Identify which cell holds the provided text, then report its (x, y) central coordinate. 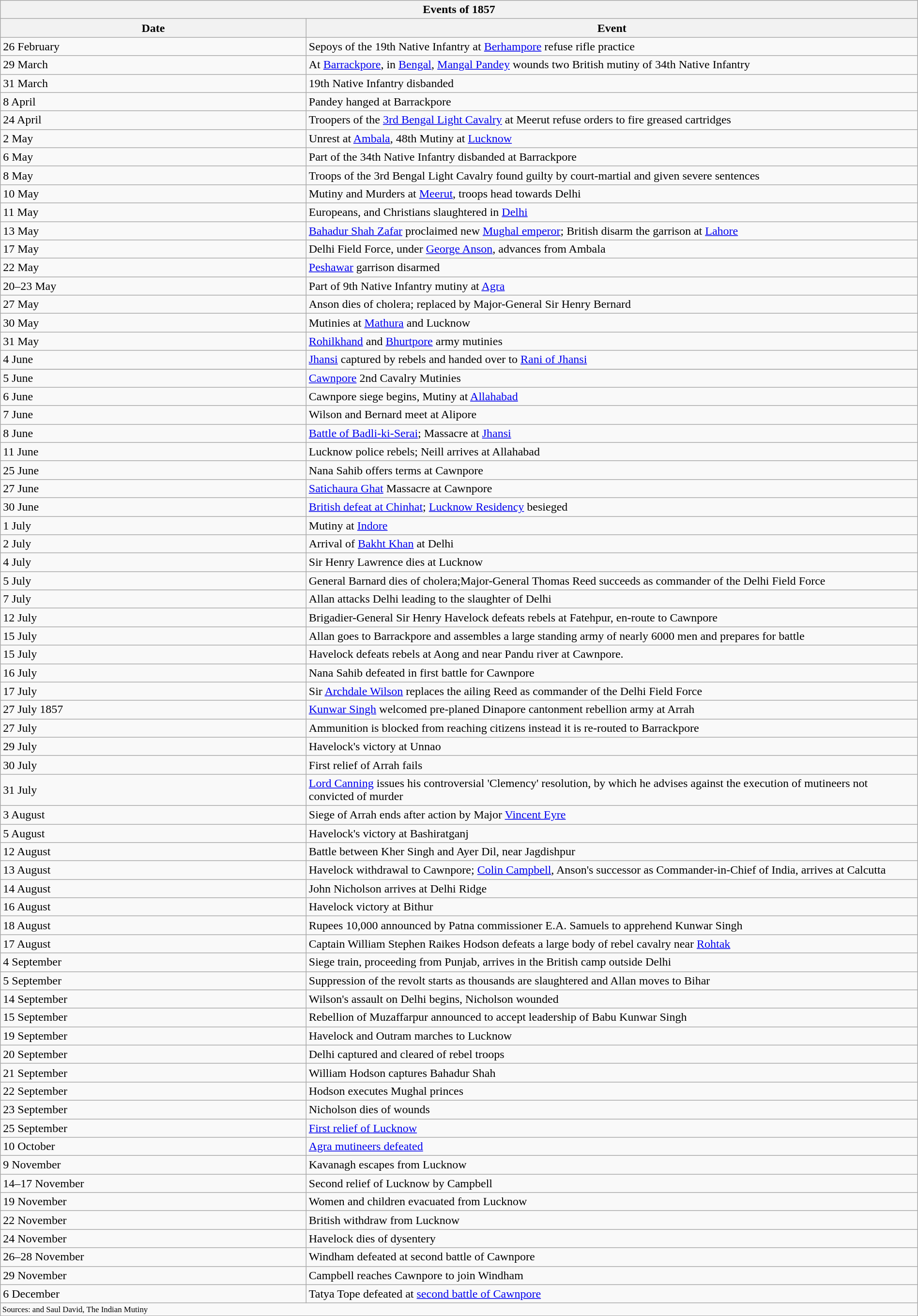
1 July (153, 525)
Delhi Field Force, under George Anson, advances from Ambala (612, 249)
17 May (153, 249)
Sources: and Saul David, The Indian Mutiny (459, 1309)
Mutinies at Mathura and Lucknow (612, 323)
31 July (153, 790)
Lord Canning issues his controversial 'Clemency' resolution, by which he advises against the execution of mutineers not convicted of murder (612, 790)
At Barrackpore, in Bengal, Mangal Pandey wounds two British mutiny of 34th Native Infantry (612, 65)
6 December (153, 1294)
Ammunition is blocked from reaching citizens instead it is re-routed to Barrackpore (612, 728)
25 June (153, 470)
30 May (153, 323)
Havelock's victory at Bashiratganj (612, 833)
Havelock victory at Bithur (612, 907)
Lucknow police rebels; Neill arrives at Allahabad (612, 452)
5 August (153, 833)
6 May (153, 157)
17 August (153, 944)
Date (153, 28)
2 July (153, 544)
26–28 November (153, 1257)
Havelock dies of dysentery (612, 1239)
Troops of the 3rd Bengal Light Cavalry found guilty by court-martial and given severe sentences (612, 175)
18 August (153, 925)
Allan goes to Barrackpore and assembles a large standing army of nearly 6000 men and prepares for battle (612, 636)
14–17 November (153, 1183)
Nicholson dies of wounds (612, 1109)
8 June (153, 433)
19 September (153, 1036)
Rohilkhand and Bhurtpore army mutinies (612, 341)
Sir Henry Lawrence dies at Lucknow (612, 562)
19th Native Infantry disbanded (612, 83)
5 September (153, 981)
Jhansi captured by rebels and handed over to Rani of Jhansi (612, 360)
20–23 May (153, 286)
16 July (153, 673)
Hodson executes Mughal princes (612, 1091)
4 September (153, 962)
Havelock withdrawal to Cawnpore; Colin Campbell, Anson's successor as Commander-in-Chief of India, arrives at Calcutta (612, 870)
8 April (153, 102)
Rebellion of Muzaffarpur announced to accept leadership of Babu Kunwar Singh (612, 1017)
7 July (153, 599)
24 April (153, 120)
13 August (153, 870)
Campbell reaches Cawnpore to join Windham (612, 1275)
Kunwar Singh welcomed pre-planed Dinapore cantonment rebellion army at Arrah (612, 710)
21 September (153, 1073)
30 June (153, 507)
Events of 1857 (459, 10)
Havelock and Outram marches to Lucknow (612, 1036)
31 March (153, 83)
13 May (153, 231)
Unrest at Ambala, 48th Mutiny at Lucknow (612, 138)
Siege train, proceeding from Punjab, arrives in the British camp outside Delhi (612, 962)
Peshawar garrison disarmed (612, 268)
10 May (153, 194)
Brigadier-General Sir Henry Havelock defeats rebels at Fatehpur, en-route to Cawnpore (612, 618)
Part of the 34th Native Infantry disbanded at Barrackpore (612, 157)
William Hodson captures Bahadur Shah (612, 1073)
Europeans, and Christians slaughtered in Delhi (612, 212)
Havelock's victory at Unnao (612, 746)
Nana Sahib offers terms at Cawnpore (612, 470)
26 February (153, 46)
27 June (153, 488)
25 September (153, 1128)
First relief of Arrah fails (612, 765)
Wilson's assault on Delhi begins, Nicholson wounded (612, 999)
Mutiny at Indore (612, 525)
Tatya Tope defeated at second battle of Cawnpore (612, 1294)
29 July (153, 746)
22 November (153, 1220)
Event (612, 28)
11 June (153, 452)
19 November (153, 1202)
16 August (153, 907)
7 June (153, 415)
Cawnpore siege begins, Mutiny at Allahabad (612, 396)
4 June (153, 360)
3 August (153, 815)
First relief of Lucknow (612, 1128)
Captain William Stephen Raikes Hodson defeats a large body of rebel cavalry near Rohtak (612, 944)
12 July (153, 618)
Havelock defeats rebels at Aong and near Pandu river at Cawnpore. (612, 654)
14 August (153, 889)
20 September (153, 1054)
27 July 1857 (153, 710)
Sepoys of the 19th Native Infantry at Berhampore refuse rifle practice (612, 46)
5 June (153, 378)
2 May (153, 138)
Suppression of the revolt starts as thousands are slaughtered and Allan moves to Bihar (612, 981)
10 October (153, 1147)
Women and children evacuated from Lucknow (612, 1202)
23 September (153, 1109)
Kavanagh escapes from Lucknow (612, 1165)
30 July (153, 765)
General Barnard dies of cholera;Major-General Thomas Reed succeeds as commander of the Delhi Field Force (612, 581)
John Nicholson arrives at Delhi Ridge (612, 889)
Mutiny and Murders at Meerut, troops head towards Delhi (612, 194)
Windham defeated at second battle of Cawnpore (612, 1257)
Troopers of the 3rd Bengal Light Cavalry at Meerut refuse orders to fire greased cartridges (612, 120)
British defeat at Chinhat; Lucknow Residency besieged (612, 507)
Sir Archdale Wilson replaces the ailing Reed as commander of the Delhi Field Force (612, 691)
31 May (153, 341)
Battle of Badli-ki-Serai; Massacre at Jhansi (612, 433)
9 November (153, 1165)
Satichaura Ghat Massacre at Cawnpore (612, 488)
22 May (153, 268)
29 November (153, 1275)
Rupees 10,000 announced by Patna commissioner E.A. Samuels to apprehend Kunwar Singh (612, 925)
Battle between Kher Singh and Ayer Dil, near Jagdishpur (612, 852)
Pandey hanged at Barrackpore (612, 102)
Delhi captured and cleared of rebel troops (612, 1054)
5 July (153, 581)
Anson dies of cholera; replaced by Major-General Sir Henry Bernard (612, 304)
29 March (153, 65)
Second relief of Lucknow by Campbell (612, 1183)
27 May (153, 304)
Allan attacks Delhi leading to the slaughter of Delhi (612, 599)
4 July (153, 562)
British withdraw from Lucknow (612, 1220)
12 August (153, 852)
Arrival of Bakht Khan at Delhi (612, 544)
8 May (153, 175)
6 June (153, 396)
Agra mutineers defeated (612, 1147)
11 May (153, 212)
Siege of Arrah ends after action by Major Vincent Eyre (612, 815)
15 September (153, 1017)
27 July (153, 728)
Cawnpore 2nd Cavalry Mutinies (612, 378)
Bahadur Shah Zafar proclaimed new Mughal emperor; British disarm the garrison at Lahore (612, 231)
24 November (153, 1239)
17 July (153, 691)
14 September (153, 999)
22 September (153, 1091)
Nana Sahib defeated in first battle for Cawnpore (612, 673)
Wilson and Bernard meet at Alipore (612, 415)
Part of 9th Native Infantry mutiny at Agra (612, 286)
